Locate the cell with the specified text and output its (X, Y) center coordinate. 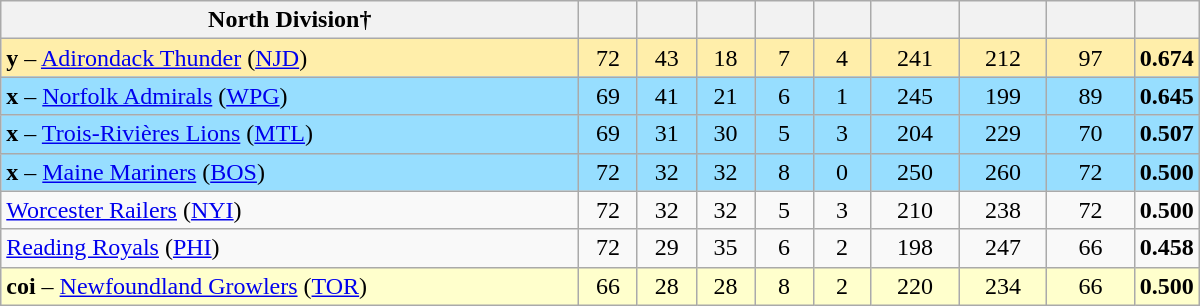
x – Maine Mariners (BOS) (290, 172)
198 (915, 248)
204 (915, 134)
y – Adirondack Thunder (NJD) (290, 58)
30 (726, 134)
70 (1090, 134)
89 (1090, 96)
212 (1003, 58)
x – Norfolk Admirals (WPG) (290, 96)
199 (1003, 96)
coi – Newfoundland Growlers (TOR) (290, 286)
x – Trois-Rivières Lions (MTL) (290, 134)
247 (1003, 248)
0.645 (1166, 96)
43 (666, 58)
1 (842, 96)
210 (915, 210)
0 (842, 172)
29 (666, 248)
220 (915, 286)
234 (1003, 286)
18 (726, 58)
21 (726, 96)
7 (784, 58)
250 (915, 172)
North Division† (290, 20)
0.674 (1166, 58)
97 (1090, 58)
245 (915, 96)
35 (726, 248)
241 (915, 58)
4 (842, 58)
229 (1003, 134)
41 (666, 96)
0.507 (1166, 134)
Reading Royals (PHI) (290, 248)
260 (1003, 172)
238 (1003, 210)
0.458 (1166, 248)
Worcester Railers (NYI) (290, 210)
31 (666, 134)
